Locate the cell with the specified text and output its [X, Y] center coordinate. 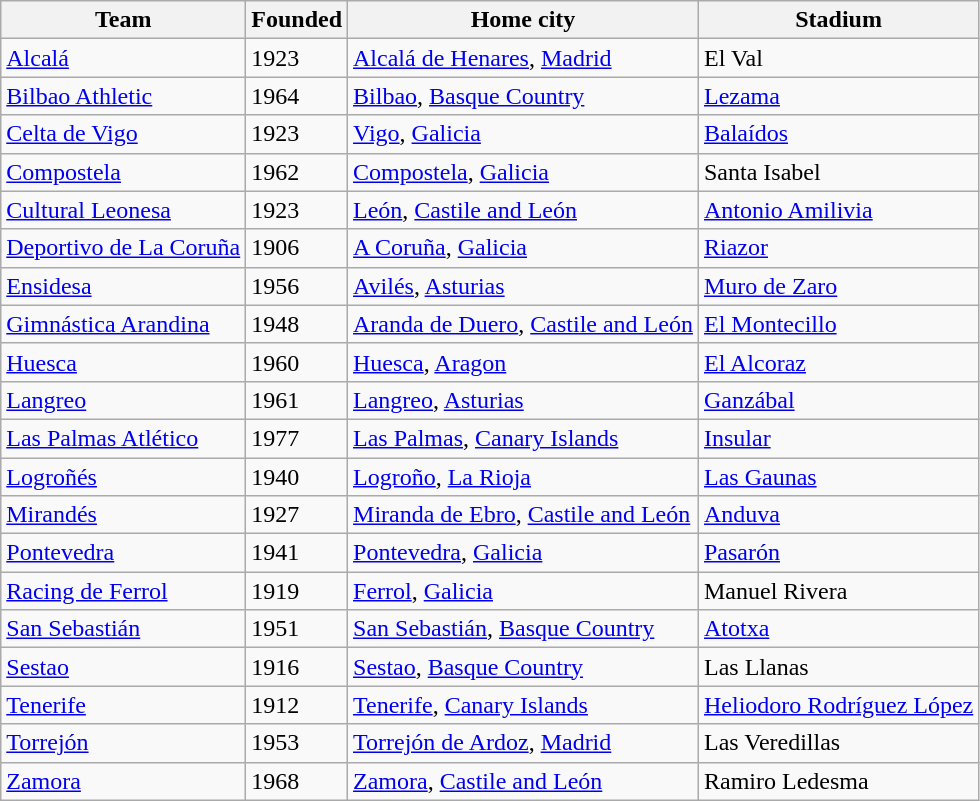
Muro de Zaro [838, 286]
Ramiro Ledesma [838, 781]
1941 [297, 553]
Alcalá [124, 58]
Pasarón [838, 553]
Pontevedra [124, 553]
Pontevedra, Galicia [524, 553]
Stadium [838, 20]
Langreo, Asturias [524, 400]
1940 [297, 477]
Anduva [838, 515]
Torrejón de Ardoz, Madrid [524, 743]
1912 [297, 705]
Deportivo de La Coruña [124, 248]
A Coruña, Galicia [524, 248]
El Montecillo [838, 324]
1964 [297, 96]
1953 [297, 743]
Zamora [124, 781]
Manuel Rivera [838, 591]
Las Llanas [838, 667]
Home city [524, 20]
1927 [297, 515]
Balaídos [838, 134]
Tenerife [124, 705]
El Alcoraz [838, 362]
Compostela [124, 172]
León, Castile and León [524, 210]
Bilbao, Basque Country [524, 96]
Lezama [838, 96]
Vigo, Galicia [524, 134]
Insular [838, 438]
Mirandés [124, 515]
Tenerife, Canary Islands [524, 705]
Aranda de Duero, Castile and León [524, 324]
1961 [297, 400]
Miranda de Ebro, Castile and León [524, 515]
Founded [297, 20]
Sestao [124, 667]
Huesca, Aragon [524, 362]
Torrejón [124, 743]
El Val [838, 58]
1960 [297, 362]
Racing de Ferrol [124, 591]
1956 [297, 286]
Santa Isabel [838, 172]
Compostela, Galicia [524, 172]
Ensidesa [124, 286]
San Sebastián, Basque Country [524, 629]
1948 [297, 324]
Ganzábal [838, 400]
1977 [297, 438]
Las Palmas, Canary Islands [524, 438]
1916 [297, 667]
1919 [297, 591]
Gimnástica Arandina [124, 324]
Bilbao Athletic [124, 96]
Sestao, Basque Country [524, 667]
Avilés, Asturias [524, 286]
Antonio Amilivia [838, 210]
Las Gaunas [838, 477]
Ferrol, Galicia [524, 591]
1951 [297, 629]
Langreo [124, 400]
Riazor [838, 248]
1962 [297, 172]
Las Veredillas [838, 743]
Zamora, Castile and León [524, 781]
Team [124, 20]
Heliodoro Rodríguez López [838, 705]
1906 [297, 248]
Logroñés [124, 477]
1968 [297, 781]
San Sebastián [124, 629]
Atotxa [838, 629]
Cultural Leonesa [124, 210]
Alcalá de Henares, Madrid [524, 58]
Logroño, La Rioja [524, 477]
Las Palmas Atlético [124, 438]
Huesca [124, 362]
Celta de Vigo [124, 134]
